For the text-containing cell, return its midpoint in [x, y] coordinate format. 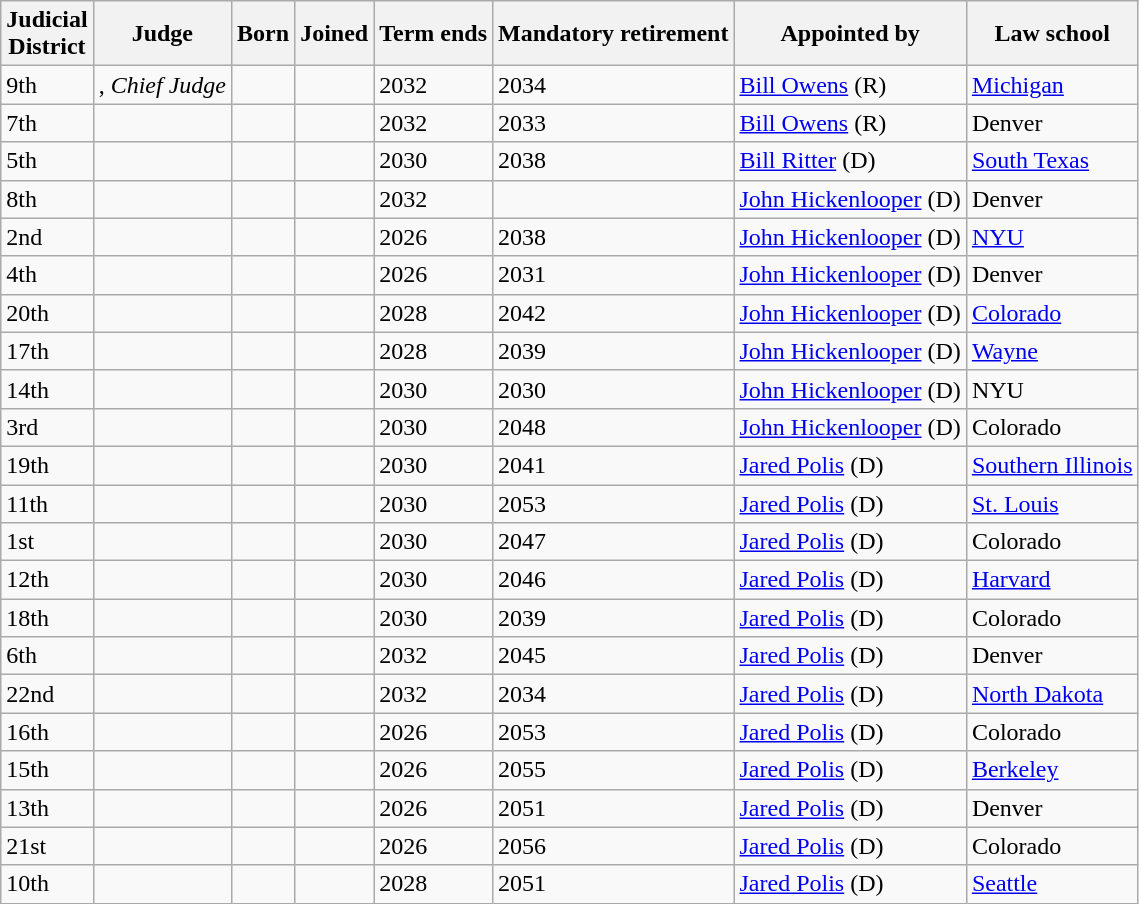
Appointed by [850, 34]
7th [47, 123]
2042 [614, 313]
Joined [334, 34]
9th [47, 85]
Wayne [1052, 351]
Berkeley [1052, 770]
Law school [1052, 34]
10th [47, 884]
1st [47, 542]
21st [47, 846]
Mandatory retirement [614, 34]
North Dakota [1052, 694]
Term ends [434, 34]
15th [47, 770]
22nd [47, 694]
8th [47, 199]
Born [264, 34]
2031 [614, 275]
5th [47, 161]
14th [47, 389]
2047 [614, 542]
Bill Ritter (D) [850, 161]
Michigan [1052, 85]
2nd [47, 237]
3rd [47, 427]
2041 [614, 465]
12th [47, 580]
20th [47, 313]
2045 [614, 656]
St. Louis [1052, 503]
11th [47, 503]
Southern Illinois [1052, 465]
, Chief Judge [162, 85]
17th [47, 351]
Judge [162, 34]
2056 [614, 846]
Harvard [1052, 580]
2048 [614, 427]
18th [47, 618]
2033 [614, 123]
Seattle [1052, 884]
4th [47, 275]
19th [47, 465]
13th [47, 808]
6th [47, 656]
16th [47, 732]
2046 [614, 580]
JudicialDistrict [47, 34]
2055 [614, 770]
South Texas [1052, 161]
